Capture the cell that displays the provided text and extract its (X, Y) central coordinate. 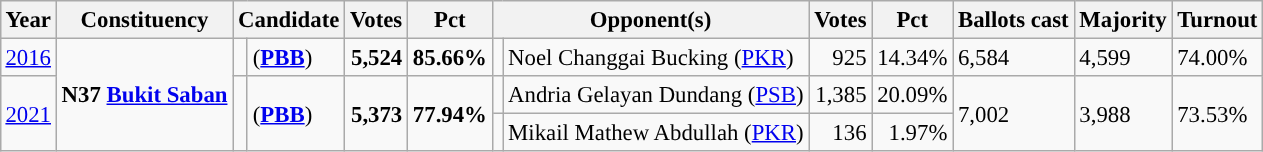
N37 Bukit Saban (144, 94)
Majority (1123, 20)
925 (840, 57)
136 (840, 133)
2016 (28, 57)
74.00% (1218, 57)
Andria Gelayan Dundang (PSB) (656, 95)
1.97% (912, 133)
Year (28, 20)
Candidate (289, 20)
5,524 (376, 57)
20.09% (912, 95)
Opponent(s) (650, 20)
Turnout (1218, 20)
14.34% (912, 57)
2021 (28, 114)
Ballots cast (1014, 20)
Constituency (144, 20)
5,373 (376, 114)
1,385 (840, 95)
85.66% (450, 57)
6,584 (1014, 57)
Noel Changgai Bucking (PKR) (656, 57)
3,988 (1123, 114)
77.94% (450, 114)
73.53% (1218, 114)
Mikail Mathew Abdullah (PKR) (656, 133)
7,002 (1014, 114)
4,599 (1123, 57)
